Return the [X, Y] coordinate for the center point of the cell that contains the specified text.  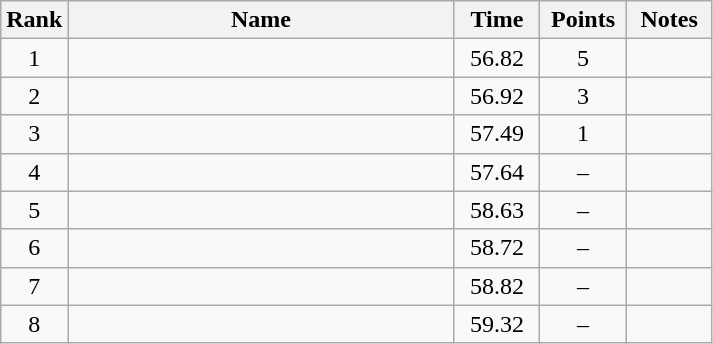
4 [34, 172]
Points [583, 20]
56.82 [497, 58]
7 [34, 286]
59.32 [497, 324]
6 [34, 248]
57.49 [497, 134]
57.64 [497, 172]
Name [261, 20]
58.72 [497, 248]
58.82 [497, 286]
58.63 [497, 210]
Time [497, 20]
Notes [669, 20]
2 [34, 96]
56.92 [497, 96]
Rank [34, 20]
8 [34, 324]
